Determine the (X, Y) coordinate at the center of the cell enclosing the given text.  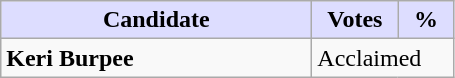
Votes (355, 20)
% (426, 20)
Keri Burpee (156, 58)
Candidate (156, 20)
Acclaimed (383, 58)
